Extract the [x, y] coordinate from the center of the cell holding the provided text.  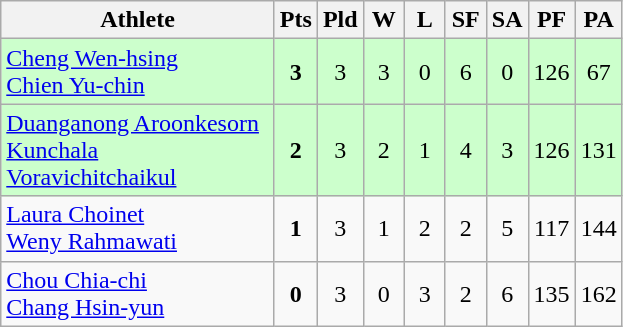
5 [507, 228]
Laura Choinet Weny Rahmawati [138, 228]
SA [507, 20]
117 [552, 228]
SF [466, 20]
Athlete [138, 20]
135 [552, 294]
PF [552, 20]
L [424, 20]
Pld [340, 20]
PA [598, 20]
Chou Chia-chi Chang Hsin-yun [138, 294]
144 [598, 228]
Duanganong Aroonkesorn Kunchala Voravichitchaikul [138, 150]
W [384, 20]
Cheng Wen-hsing Chien Yu-chin [138, 72]
Pts [296, 20]
67 [598, 72]
131 [598, 150]
4 [466, 150]
162 [598, 294]
